Pinpoint the cell where the given text exists, returning its (X, Y) midpoint coordinate. 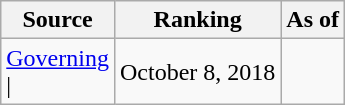
Ranking (197, 20)
As of (313, 20)
Governing| (58, 72)
Source (58, 20)
October 8, 2018 (197, 72)
